Detect which cell encompasses the target text, then output its (x, y) center coordinate. 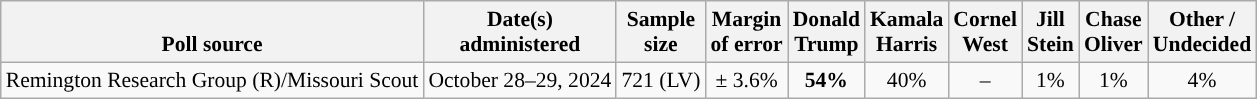
JillStein (1050, 32)
– (985, 80)
Poll source (212, 32)
KamalaHarris (906, 32)
Remington Research Group (R)/Missouri Scout (212, 80)
± 3.6% (746, 80)
4% (1202, 80)
CornelWest (985, 32)
Marginof error (746, 32)
40% (906, 80)
54% (826, 80)
Samplesize (660, 32)
ChaseOliver (1114, 32)
Other /Undecided (1202, 32)
Date(s)administered (520, 32)
October 28–29, 2024 (520, 80)
DonaldTrump (826, 32)
721 (LV) (660, 80)
